Determine the (X, Y) coordinate at the center of the cell enclosing the given text.  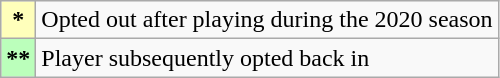
Player subsequently opted back in (267, 58)
Opted out after playing during the 2020 season (267, 20)
** (18, 58)
* (18, 20)
